Output the [x, y] coordinate of the center of the cell containing the given text.  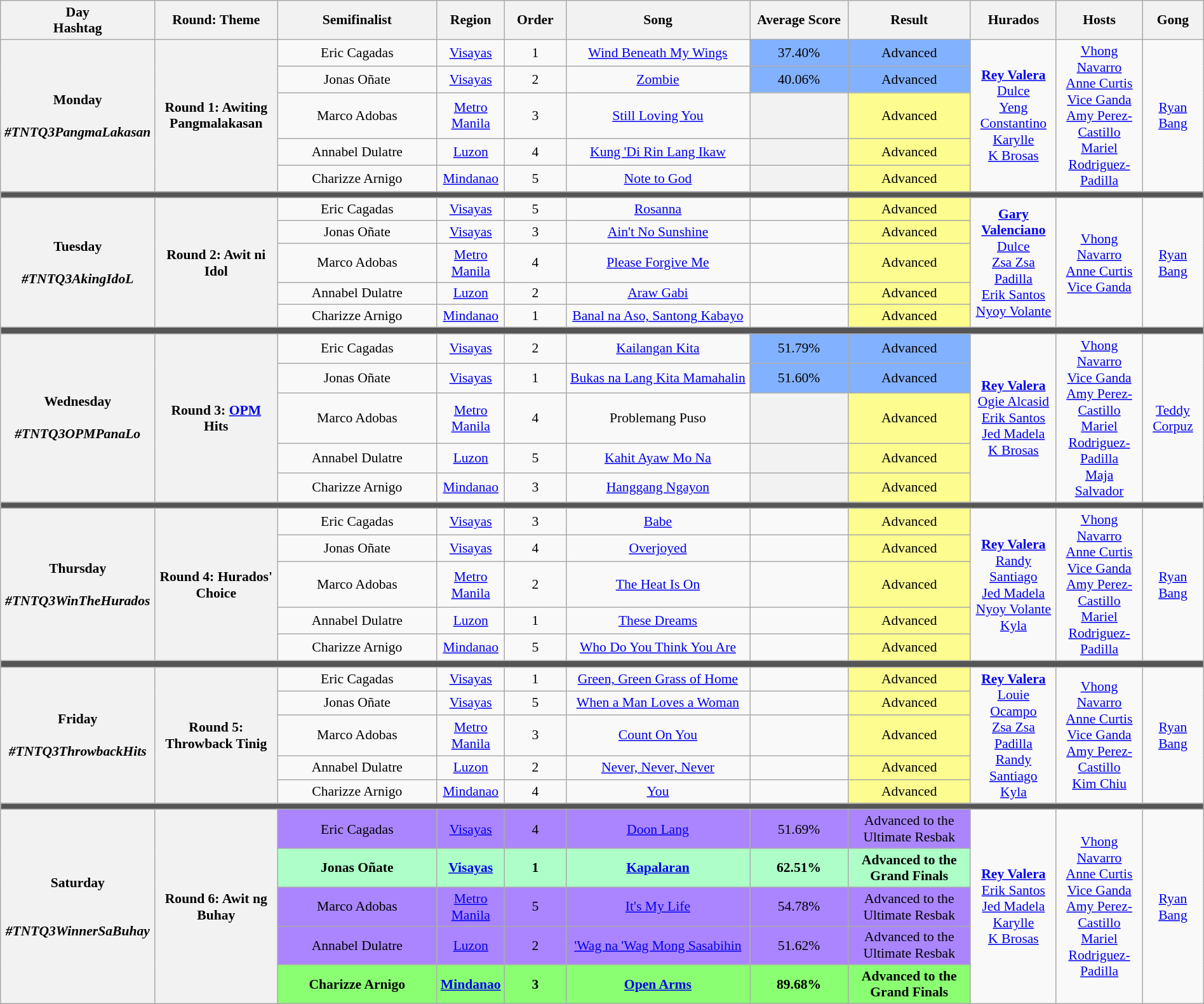
Open Arms [658, 984]
37.40% [799, 53]
Round: Theme [216, 20]
Doon Lang [658, 829]
Wind Beneath My Wings [658, 53]
Rosanna [658, 210]
Round 2: Awit ni Idol [216, 263]
Order [536, 20]
Semifinalist [357, 20]
DayHashtag [77, 20]
Round 5: Throwback Tinig [216, 735]
Hurados [1013, 20]
Babe [658, 522]
Araw Gabi [658, 293]
Kung 'Di Rin Lang Ikaw [658, 152]
Gong [1174, 20]
Hosts [1099, 20]
Round 4: Hurados' Choice [216, 585]
Average Score [799, 20]
Vhong NavarroAnne CurtisVice Ganda [1099, 263]
Kapalaran [658, 867]
Problemang Puso [658, 418]
Result [909, 20]
Friday #TNTQ3ThrowbackHits [77, 735]
Tuesday #TNTQ3AkingIdoL [77, 263]
51.60% [799, 378]
51.62% [799, 945]
Round 3: OPM Hits [216, 418]
Still Loving You [658, 116]
Banal na Aso, Santong Kabayo [658, 316]
You [658, 791]
Hanggang Ngayon [658, 487]
Monday #TNTQ3PangmaLakasan [77, 116]
Teddy Corpuz [1174, 418]
51.79% [799, 349]
Ain't No Sunshine [658, 232]
Region [471, 20]
Please Forgive Me [658, 263]
Rey ValeraRandy SantiagoJed MadelaNyoy VolanteKyla [1013, 585]
Note to God [658, 178]
54.78% [799, 907]
Green, Green Grass of Home [658, 679]
Vhong NavarroVice GandaAmy Perez-CastilloMariel Rodriguez-PadillaMaja Salvador [1099, 418]
Rey ValeraLouie OcampoZsa Zsa PadillaRandy SantiagoKyla [1013, 735]
Round 6: Awit ng Buhay [216, 907]
Gary ValencianoDulceZsa Zsa PadillaErik SantosNyoy Volante [1013, 263]
Who Do You Think You Are [658, 648]
When a Man Loves a Woman [658, 702]
Wednesday #TNTQ3OPMPanaLo [77, 418]
Vhong NavarroAnne CurtisVice GandaAmy Perez-CastilloKim Chiu [1099, 735]
The Heat Is On [658, 585]
It's My Life [658, 907]
89.68% [799, 984]
Overjoyed [658, 549]
Song [658, 20]
Zombie [658, 79]
Count On You [658, 735]
Kailangan Kita [658, 349]
Bukas na Lang Kita Mamahalin [658, 378]
Rey ValeraOgie AlcasidErik SantosJed MadelaK Brosas [1013, 418]
40.06% [799, 79]
51.69% [799, 829]
Rey ValeraDulceYeng ConstantinoKarylleK Brosas [1013, 116]
These Dreams [658, 621]
Rey ValeraErik SantosJed MadelaKarylleK Brosas [1013, 907]
62.51% [799, 867]
Never, Never, Never [658, 767]
Kahit Ayaw Mo Na [658, 458]
Thursday #TNTQ3WinTheHurados [77, 585]
Saturday #TNTQ3WinnerSaBuhay [77, 907]
Round 1: Awiting Pangmalakasan [216, 116]
'Wag na 'Wag Mong Sasabihin [658, 945]
